From the cell containing the given text, extract its center point as [x, y] coordinate. 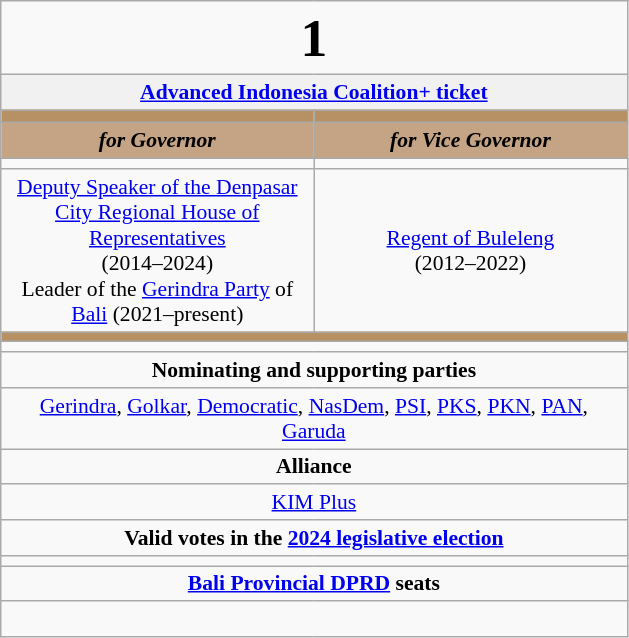
for Vice Governor [470, 141]
1 [314, 38]
Regent of Buleleng(2012–2022) [470, 250]
Nominating and supporting parties [314, 370]
Alliance [314, 467]
Deputy Speaker of the Denpasar City Regional House of Representatives(2014–2024)Leader of the Gerindra Party of Bali (2021–present) [158, 250]
Gerindra, Golkar, Democratic, NasDem, PSI, PKS, PKN, PAN, Garuda [314, 418]
KIM Plus [314, 503]
Bali Provincial DPRD seats [314, 584]
Valid votes in the 2024 legislative election [314, 538]
for Governor [158, 141]
Advanced Indonesia Coalition+ ticket [314, 92]
